Scan for the cell matching the given text and deliver its (x, y) coordinate at center. 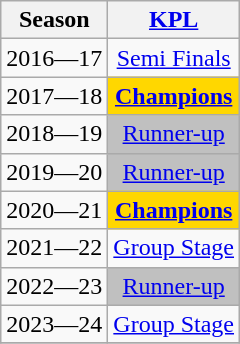
Semi Finals (174, 58)
2020—21 (54, 210)
KPL (174, 20)
2018—19 (54, 134)
Season (54, 20)
2017—18 (54, 96)
2016—17 (54, 58)
2022—23 (54, 286)
2019—20 (54, 172)
2023—24 (54, 324)
2021—22 (54, 248)
